Identify which cell holds the provided text, then report its [x, y] central coordinate. 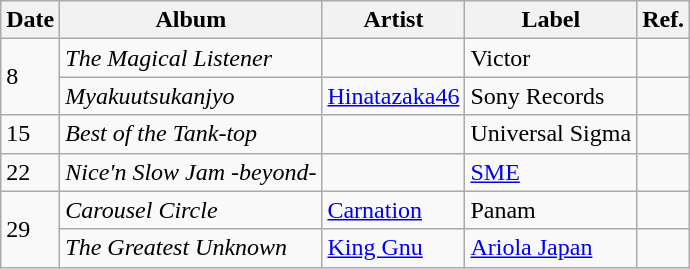
Sony Records [551, 96]
Ariola Japan [551, 248]
The Magical Listener [191, 58]
8 [30, 77]
Victor [551, 58]
Carousel Circle [191, 210]
22 [30, 172]
The Greatest Unknown [191, 248]
SME [551, 172]
Ref. [664, 20]
Label [551, 20]
Panam [551, 210]
King Gnu [394, 248]
Best of the Tank-top [191, 134]
Artist [394, 20]
Hinatazaka46 [394, 96]
Date [30, 20]
29 [30, 229]
Universal Sigma [551, 134]
15 [30, 134]
Nice'n Slow Jam -beyond- [191, 172]
Myakuutsukanjyo [191, 96]
Album [191, 20]
Carnation [394, 210]
